From the cell containing the given text, extract its center point as (x, y) coordinate. 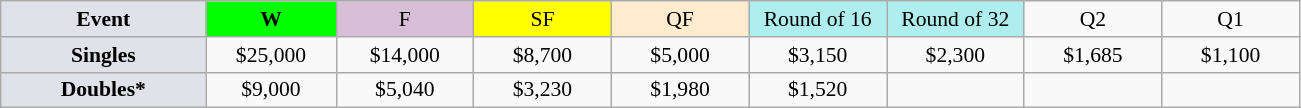
Doubles* (104, 90)
$1,100 (1231, 55)
Q2 (1093, 19)
$5,040 (405, 90)
SF (543, 19)
$1,980 (680, 90)
QF (680, 19)
Round of 16 (818, 19)
$1,520 (818, 90)
Event (104, 19)
W (271, 19)
$5,000 (680, 55)
$3,150 (818, 55)
$9,000 (271, 90)
$25,000 (271, 55)
$1,685 (1093, 55)
Round of 32 (955, 19)
Q1 (1231, 19)
F (405, 19)
$3,230 (543, 90)
$8,700 (543, 55)
$14,000 (405, 55)
$2,300 (955, 55)
Singles (104, 55)
